From the cell containing the given text, extract its center point as [x, y] coordinate. 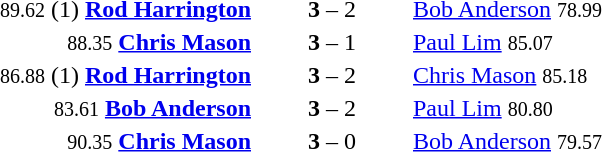
3 – 1 [332, 42]
